From the cell containing the given text, extract its center point as [x, y] coordinate. 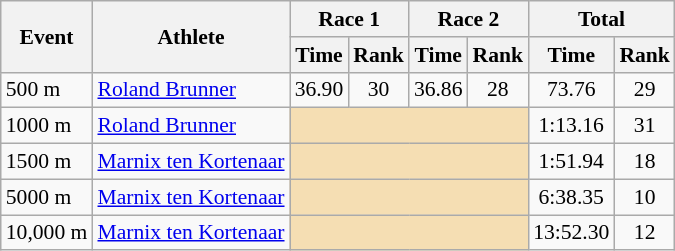
13:52.30 [571, 233]
1:51.94 [571, 162]
Event [47, 36]
12 [644, 233]
36.86 [438, 90]
1500 m [47, 162]
Total [602, 19]
6:38.35 [571, 197]
29 [644, 90]
5000 m [47, 197]
28 [498, 90]
Race 2 [468, 19]
10 [644, 197]
31 [644, 126]
10,000 m [47, 233]
18 [644, 162]
36.90 [320, 90]
1000 m [47, 126]
73.76 [571, 90]
30 [378, 90]
Race 1 [350, 19]
500 m [47, 90]
Athlete [190, 36]
1:13.16 [571, 126]
